Provide the (X, Y) coordinate of the cell's center where the given text is located.  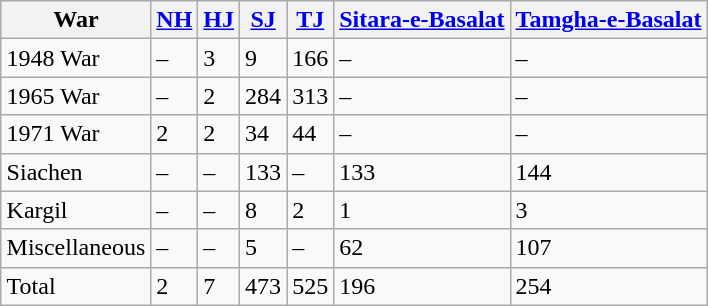
254 (608, 286)
62 (422, 248)
1965 War (76, 96)
SJ (264, 20)
44 (310, 134)
473 (264, 286)
Miscellaneous (76, 248)
Siachen (76, 172)
525 (310, 286)
196 (422, 286)
284 (264, 96)
7 (219, 286)
5 (264, 248)
34 (264, 134)
1971 War (76, 134)
TJ (310, 20)
Kargil (76, 210)
NH (174, 20)
144 (608, 172)
Total (76, 286)
War (76, 20)
8 (264, 210)
107 (608, 248)
313 (310, 96)
166 (310, 58)
Sitara-e-Basalat (422, 20)
HJ (219, 20)
1948 War (76, 58)
Tamgha-e-Basalat (608, 20)
9 (264, 58)
1 (422, 210)
